Locate the cell with the specified text and output its (X, Y) center coordinate. 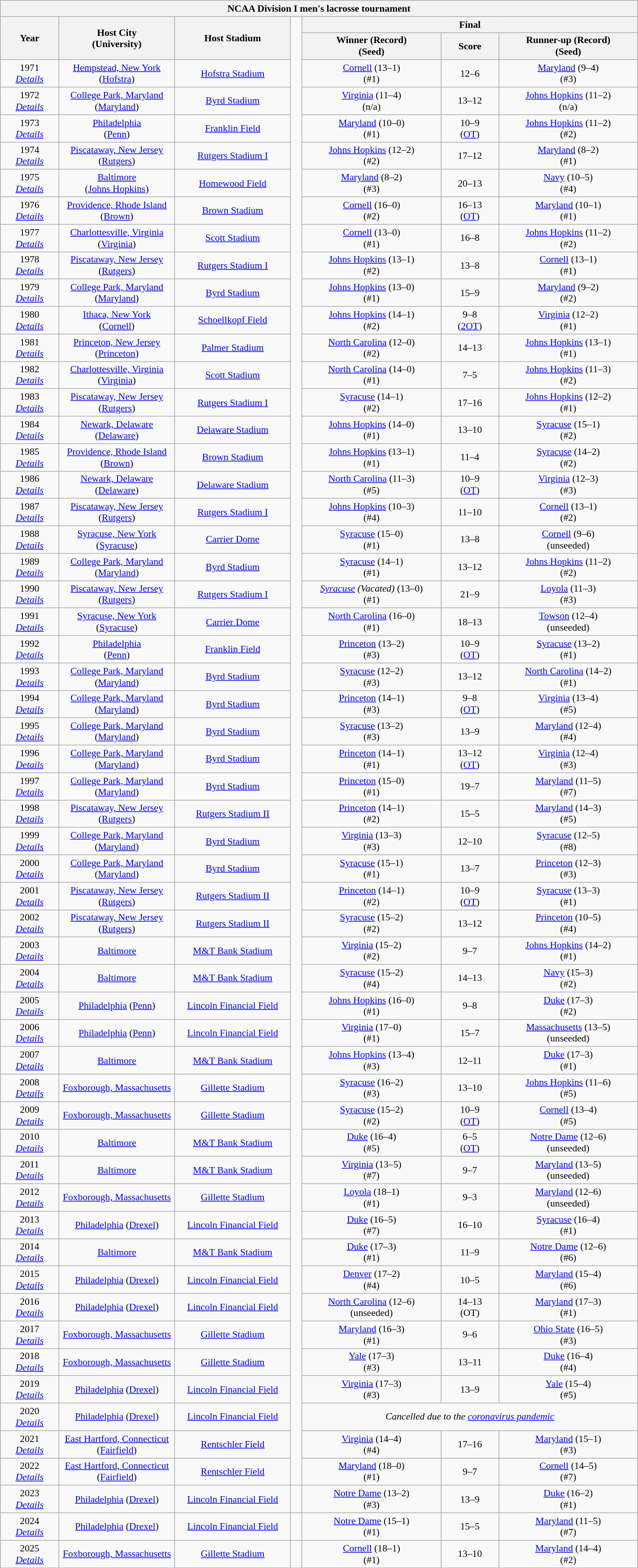
2008 Details (30, 1088)
Cornell (9–6)(unseeded) (568, 540)
2023 Details (30, 1499)
2017 Details (30, 1335)
Cancelled due to the coronavirus pandemic (470, 1417)
2003 Details (30, 951)
Johns Hopkins (12–2)(#1) (568, 403)
Virginia (17–3)(#3) (371, 1389)
21–9 (470, 595)
Maryland (16–3)(#1) (371, 1335)
Score (470, 46)
1974 Details (30, 156)
Notre Dame (15–1)(#1) (371, 1527)
Cornell (14–5)(#7) (568, 1472)
Duke (17–3)(#2) (568, 1006)
Virginia (11–4)(n/a) (371, 101)
Johns Hopkins (12–2)(#2) (371, 156)
Yale (15–4) (#5) (568, 1389)
NCAA Division I men's lacrosse tournament (319, 9)
Johns Hopkins (11–3)(#2) (568, 375)
Navy (10–5)(#4) (568, 183)
Johns Hopkins (14–0)(#1) (371, 430)
19–7 (470, 787)
20–13 (470, 183)
1991 Details (30, 622)
Hofstra Stadium (233, 74)
16–13(OT) (470, 211)
Duke (16–4)(#4) (568, 1362)
Syracuse (15–0)(#1) (371, 540)
Virginia (17–0)(#1) (371, 1033)
2013 Details (30, 1225)
Hempstead, New York(Hofstra) (117, 74)
17–12 (470, 156)
1993 Details (30, 676)
1995 Details (30, 732)
Syracuse (15–1)(#2) (568, 430)
1992 Details (30, 649)
11–10 (470, 512)
1978 Details (30, 266)
Host City(University) (117, 39)
Winner (Record)(Seed) (371, 46)
Princeton (14–1)(#1) (371, 759)
Syracuse (16–4)(#1) (568, 1225)
North Carolina (16–0)(#1) (371, 622)
Maryland (10–0)(#1) (371, 128)
Loyola (11–3)(#3) (568, 595)
6–5(OT) (470, 1143)
2005 Details (30, 1006)
14–13(OT) (470, 1307)
Virginia (12–4)(#3) (568, 759)
2024 Details (30, 1527)
2012 Details (30, 1198)
Duke (16–5)(#7) (371, 1225)
Cornell (18–1)(#1) (371, 1554)
7–5 (470, 375)
Yale (17–3) (#3) (371, 1362)
North Carolina (14–0)(#1) (371, 375)
Virginia (13–3)(#3) (371, 841)
2016 Details (30, 1307)
Princeton (15–0)(#1) (371, 787)
12–10 (470, 841)
Syracuse (15–2)(#4) (371, 979)
Syracuse (16–2)(#3) (371, 1088)
11–9 (470, 1252)
1971 Details (30, 74)
2009 Details (30, 1115)
2001 Details (30, 896)
2002 Details (30, 923)
2006 Details (30, 1033)
Syracuse (14–1)(#1) (371, 567)
Maryland (9–2)(#2) (568, 293)
Maryland (15–4)(#6) (568, 1280)
Virginia (15–2)(#2) (371, 951)
Syracuse (12–2)(#3) (371, 676)
Cornell (13–4)(#5) (568, 1115)
Baltimore(Johns Hopkins) (117, 183)
1987 Details (30, 512)
2021 Details (30, 1444)
1980 Details (30, 320)
1997 Details (30, 787)
Host Stadium (233, 39)
Navy (15–3)(#2) (568, 979)
Virginia (14–4)(#4) (371, 1444)
1990 Details (30, 595)
Cornell (13–1)(#2) (568, 512)
1994 Details (30, 704)
1983 Details (30, 403)
Ithaca, New York(Cornell) (117, 320)
Loyola (18–1)(#1) (371, 1198)
16–10 (470, 1225)
2025 Details (30, 1554)
Princeton (14–1)(#3) (371, 704)
1999 Details (30, 841)
Johns Hopkins (14–1)(#2) (371, 320)
1977 Details (30, 238)
Syracuse (14–1)(#2) (371, 403)
North Carolina (12–6)(unseeded) (371, 1307)
Johns Hopkins (16–0)(#1) (371, 1006)
Johns Hopkins (13–0)(#1) (371, 293)
Maryland (12–4)(#4) (568, 732)
2018 Details (30, 1362)
13–12(OT) (470, 759)
Cornell (16–0)(#2) (371, 211)
Johns Hopkins (10–3)(#4) (371, 512)
Maryland (8–2)(#1) (568, 156)
Maryland (15–1)(#3) (568, 1444)
12–6 (470, 74)
Homewood Field (233, 183)
13–7 (470, 868)
Johns Hopkins (14–2)(#1) (568, 951)
Virginia (12–2)(#1) (568, 320)
1973 Details (30, 128)
Syracuse (Vacated) (13–0)(#1) (371, 595)
Denver (17–2)(#4) (371, 1280)
Syracuse (13–2)(#1) (568, 649)
1984 Details (30, 430)
Virginia (12–3)(#3) (568, 484)
16–8 (470, 238)
Massachusetts (13–5)(unseeded) (568, 1033)
Virginia (13–5)(#7) (371, 1171)
2015 Details (30, 1280)
9–8 (470, 1006)
13–11 (470, 1362)
Princeton, New Jersey(Princeton) (117, 348)
12–11 (470, 1060)
Maryland (9–4)(#3) (568, 74)
1986 Details (30, 484)
1996 Details (30, 759)
1982 Details (30, 375)
2004 Details (30, 979)
15–9 (470, 293)
Ohio State (16–5)(#3) (568, 1335)
1988 Details (30, 540)
9–6 (470, 1335)
10–5 (470, 1280)
15–7 (470, 1033)
2007 Details (30, 1060)
Syracuse (13–2)(#3) (371, 732)
North Carolina (11–3)(#5) (371, 484)
1998 Details (30, 814)
11–4 (470, 457)
1985 Details (30, 457)
Notre Dame (12–6)(unseeded) (568, 1143)
Syracuse (15–1)(#1) (371, 868)
Maryland (12–6)(unseeded) (568, 1198)
Notre Dame (13–2)(#3) (371, 1499)
Princeton (12–3)(#3) (568, 868)
Cornell (13–0)(#1) (371, 238)
1976 Details (30, 211)
9–8(2OT) (470, 320)
1981 Details (30, 348)
Maryland (10–1)(#1) (568, 211)
Runner-up (Record)(Seed) (568, 46)
Johns Hopkins (11–2)(n/a) (568, 101)
Maryland (17–3)(#1) (568, 1307)
1972 Details (30, 101)
Towson (12–4)(unseeded) (568, 622)
Johns Hopkins (11–6) (#5) (568, 1088)
2000 Details (30, 868)
North Carolina (12–0)(#2) (371, 348)
9–3 (470, 1198)
2022 Details (30, 1472)
Duke (16–2)(#1) (568, 1499)
1989 Details (30, 567)
Maryland (13–5)(unseeded) (568, 1171)
Final (470, 25)
North Carolina (14–2)(#1) (568, 676)
1975 Details (30, 183)
Syracuse (14–2)(#2) (568, 457)
Syracuse (13–3)(#1) (568, 896)
Johns Hopkins (13–4)(#3) (371, 1060)
Maryland (14–4)(#2) (568, 1554)
18–13 (470, 622)
2020 Details (30, 1417)
2014 Details (30, 1252)
Year (30, 39)
Princeton (13–2)(#3) (371, 649)
9–8(OT) (470, 704)
Maryland (18–0)(#1) (371, 1472)
2010 Details (30, 1143)
Maryland (8–2)(#3) (371, 183)
1979 Details (30, 293)
Palmer Stadium (233, 348)
Syracuse (12–5)(#8) (568, 841)
2011 Details (30, 1171)
Maryland (14–3)(#5) (568, 814)
Duke (16–4)(#5) (371, 1143)
Notre Dame (12–6)(#6) (568, 1252)
Johns Hopkins (13–1)(#2) (371, 266)
2019 Details (30, 1389)
Princeton (10–5)(#4) (568, 923)
Schoellkopf Field (233, 320)
Virginia (13–4)(#5) (568, 704)
